Detect which cell encompasses the target text, then output its [x, y] center coordinate. 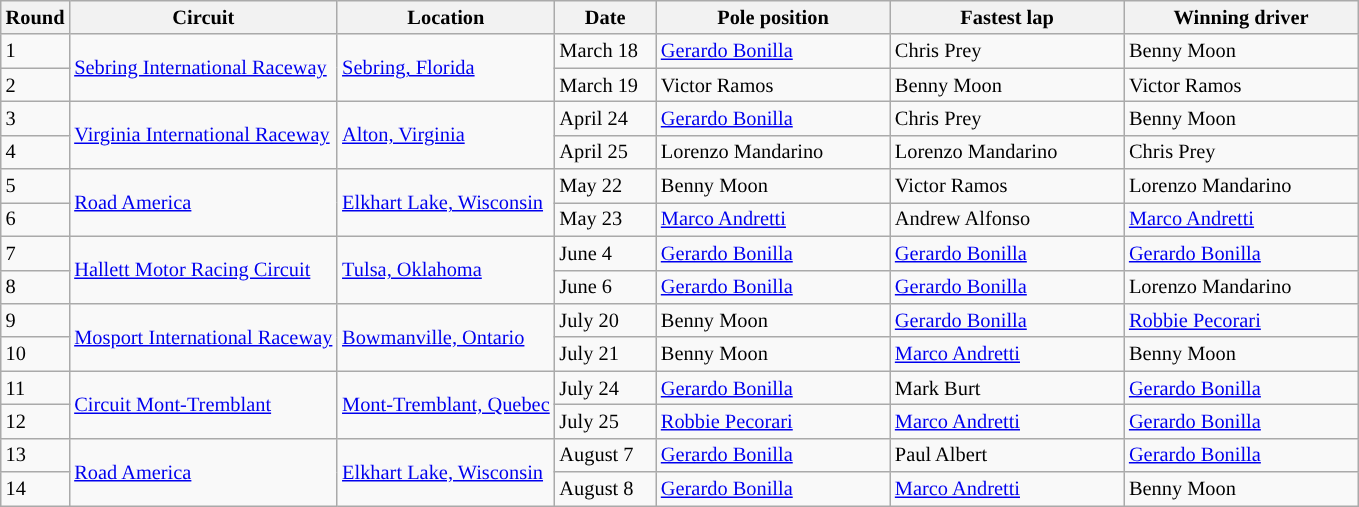
May 23 [606, 219]
3 [36, 118]
Tulsa, Oklahoma [446, 270]
May 22 [606, 186]
April 25 [606, 152]
14 [36, 489]
1 [36, 51]
Circuit Mont-Tremblant [203, 404]
Sebring, Florida [446, 68]
5 [36, 186]
7 [36, 253]
Mark Burt [1007, 388]
Round [36, 17]
Location [446, 17]
Alton, Virginia [446, 134]
Sebring International Raceway [203, 68]
April 24 [606, 118]
Circuit [203, 17]
12 [36, 421]
Fastest lap [1007, 17]
Pole position [773, 17]
13 [36, 455]
Mosport International Raceway [203, 336]
August 7 [606, 455]
Date [606, 17]
July 21 [606, 354]
March 19 [606, 85]
6 [36, 219]
Mont-Tremblant, Quebec [446, 404]
4 [36, 152]
July 24 [606, 388]
Hallett Motor Racing Circuit [203, 270]
August 8 [606, 489]
July 25 [606, 421]
June 6 [606, 287]
Paul Albert [1007, 455]
9 [36, 320]
2 [36, 85]
June 4 [606, 253]
March 18 [606, 51]
8 [36, 287]
10 [36, 354]
Bowmanville, Ontario [446, 336]
Andrew Alfonso [1007, 219]
Virginia International Raceway [203, 134]
11 [36, 388]
July 20 [606, 320]
Winning driver [1241, 17]
